Determine the [x, y] coordinate at the center of the cell enclosing the given text.  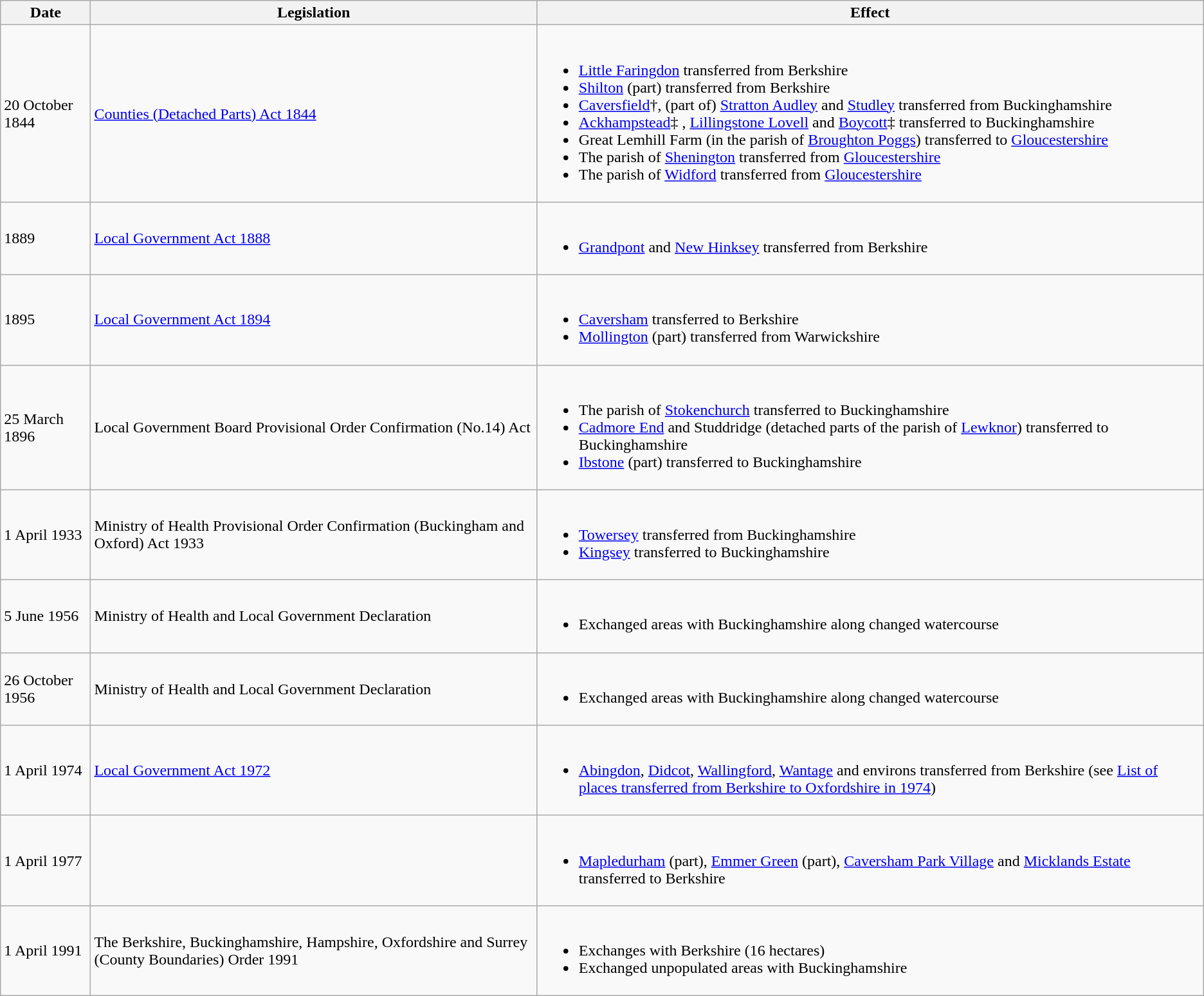
1889 [46, 238]
Local Government Act 1888 [314, 238]
Legislation [314, 13]
Mapledurham (part), Emmer Green (part), Caversham Park Village and Micklands Estate transferred to Berkshire [870, 860]
Local Government Board Provisional Order Confirmation (No.14) Act [314, 427]
The Berkshire, Buckinghamshire, Hampshire, Oxfordshire and Surrey (County Boundaries) Order 1991 [314, 950]
Towersey transferred from BuckinghamshireKingsey transferred to Buckinghamshire [870, 535]
Ministry of Health Provisional Order Confirmation (Buckingham and Oxford) Act 1933 [314, 535]
Exchanges with Berkshire (16 hectares)Exchanged unpopulated areas with Buckinghamshire [870, 950]
Caversham transferred to BerkshireMollington (part) transferred from Warwickshire [870, 320]
1895 [46, 320]
Grandpont and New Hinksey transferred from Berkshire [870, 238]
1 April 1933 [46, 535]
1 April 1974 [46, 770]
Local Government Act 1972 [314, 770]
26 October 1956 [46, 688]
Abingdon, Didcot, Wallingford, Wantage and environs transferred from Berkshire (see List of places transferred from Berkshire to Oxfordshire in 1974) [870, 770]
25 March 1896 [46, 427]
1 April 1991 [46, 950]
Counties (Detached Parts) Act 1844 [314, 113]
5 June 1956 [46, 616]
Date [46, 13]
Local Government Act 1894 [314, 320]
1 April 1977 [46, 860]
Effect [870, 13]
20 October 1844 [46, 113]
